Find where the given text appears and provide that cell's center as [x, y] coordinate. 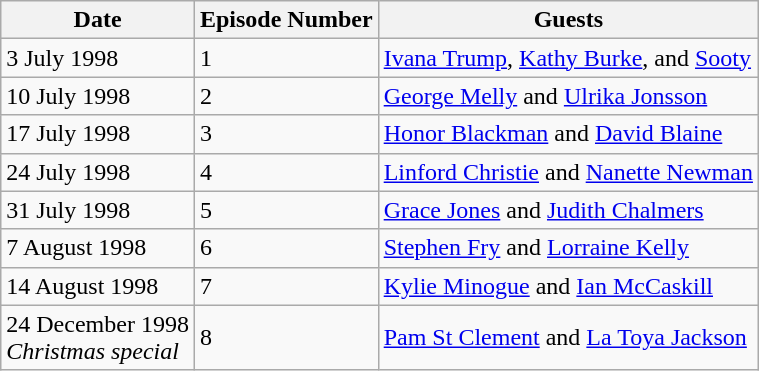
5 [286, 210]
24 July 1998 [98, 172]
10 July 1998 [98, 96]
Ivana Trump, Kathy Burke, and Sooty [568, 58]
Kylie Minogue and Ian McCaskill [568, 286]
George Melly and Ulrika Jonsson [568, 96]
17 July 1998 [98, 134]
14 August 1998 [98, 286]
Honor Blackman and David Blaine [568, 134]
Grace Jones and Judith Chalmers [568, 210]
6 [286, 248]
3 [286, 134]
Linford Christie and Nanette Newman [568, 172]
7 [286, 286]
Date [98, 20]
Guests [568, 20]
31 July 1998 [98, 210]
Stephen Fry and Lorraine Kelly [568, 248]
8 [286, 338]
Episode Number [286, 20]
4 [286, 172]
7 August 1998 [98, 248]
2 [286, 96]
24 December 1998Christmas special [98, 338]
Pam St Clement and La Toya Jackson [568, 338]
3 July 1998 [98, 58]
1 [286, 58]
